Output the (X, Y) coordinate of the center of the cell containing the given text.  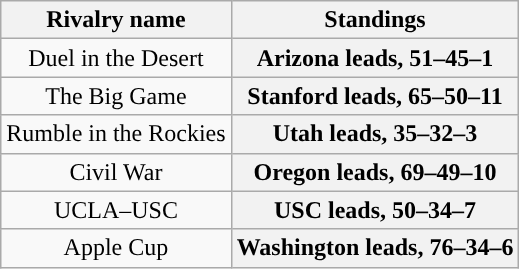
Civil War (116, 172)
UCLA–USC (116, 210)
USC leads, 50–34–7 (375, 210)
Arizona leads, 51–45–1 (375, 58)
Duel in the Desert (116, 58)
Utah leads, 35–32–3 (375, 134)
Washington leads, 76–34–6 (375, 248)
Stanford leads, 65–50–11 (375, 96)
Rumble in the Rockies (116, 134)
The Big Game (116, 96)
Standings (375, 20)
Oregon leads, 69–49–10 (375, 172)
Apple Cup (116, 248)
Rivalry name (116, 20)
